Locate the cell with the specified text and output its [x, y] center coordinate. 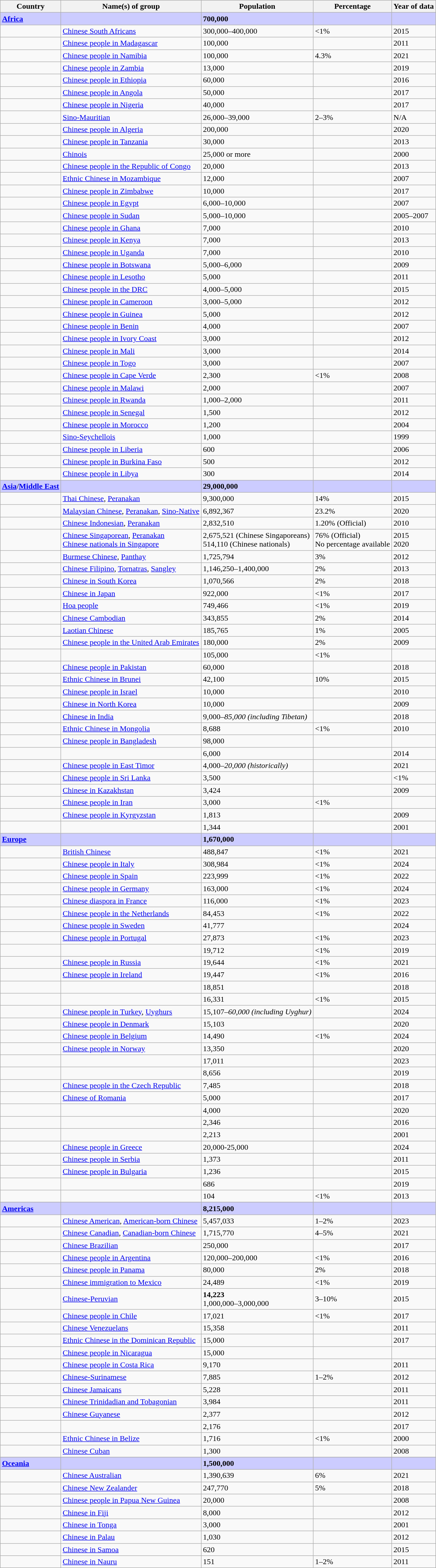
27,873 [257, 938]
17,011 [257, 1061]
3,500 [257, 778]
16,331 [257, 999]
2,300 [257, 376]
Chinese American, American-born Chinese [131, 1221]
Chinese people in Sri Lanka [131, 778]
Ethnic Chinese in Brunei [131, 679]
Chinese people in Israel [131, 692]
23.2% [353, 511]
247,770 [257, 1488]
Year of data [414, 6]
Chinese Filipino, Tornatras, Sangley [131, 569]
Chinese in North Korea [131, 704]
600 [257, 449]
British Chinese [131, 852]
1,000–2,000 [257, 400]
488,847 [257, 852]
Chinese in Samoa [131, 1549]
Oceania [31, 1463]
Chinese in Palau [131, 1537]
Chinese people in Cape Verde [131, 376]
1,344 [257, 827]
2–3% [353, 117]
1,725,794 [257, 556]
Chinese people in Egypt [131, 203]
Chinese people in Botswana [131, 265]
Africa [31, 19]
20,000-25,000 [257, 1147]
4,000–5,000 [257, 289]
Chinese people in the Netherlands [131, 913]
1,390,639 [257, 1476]
1,030 [257, 1537]
Chinese in Nauru [131, 1562]
13,000 [257, 68]
9,300,000 [257, 498]
151 [257, 1562]
80,000 [257, 1270]
29,000,000 [257, 486]
Chinese people in Spain [131, 876]
343,855 [257, 618]
Name(s) of group [131, 6]
14,490 [257, 1036]
41,777 [257, 925]
Chinese people in Rwanda [131, 400]
6,892,367 [257, 511]
1% [353, 630]
14% [353, 498]
Chinese Australian [131, 1476]
Chinese Singaporean, Peranakan Chinese nationals in Singapore [131, 540]
13,350 [257, 1049]
Chinese in Japan [131, 593]
180,000 [257, 643]
Chinese people in Costa Rica [131, 1365]
Chinese people in Burkina Faso [131, 462]
Chinese people in Angola [131, 92]
105,000 [257, 655]
Chinese Brazilian [131, 1245]
Malaysian Chinese, Peranakan, Sino-Native [131, 511]
2,000 [257, 388]
Chinese people in Zambia [131, 68]
Chinese people in Norway [131, 1049]
Chinese people in Chile [131, 1316]
Chinese in Fiji [131, 1512]
15,107–60,000 (including Uyghur) [257, 1012]
5,000–10,000 [257, 216]
200,000 [257, 129]
Chinese people in Bulgaria [131, 1172]
1,200 [257, 425]
Chinese people in Panama [131, 1270]
19,712 [257, 950]
163,000 [257, 889]
Chinese people in Namibia [131, 56]
500 [257, 462]
Chinese diaspora in France [131, 901]
Asia/Middle East [31, 486]
5,457,033 [257, 1221]
1,715,770 [257, 1233]
4,000–20,000 (historically) [257, 766]
Chinese Canadian, Canadian-born Chinese [131, 1233]
223,999 [257, 876]
Chinese people in Mali [131, 351]
Chinese people in Tanzania [131, 142]
6,000 [257, 753]
1.20% (Official) [353, 523]
Chinese people in Germany [131, 889]
8,688 [257, 729]
Chinese people in Kenya [131, 240]
Chinese people in Italy [131, 864]
250,000 [257, 1245]
Ethnic Chinese in the Dominican Republic [131, 1340]
2005–2007 [414, 216]
Chinese people in Guinea [131, 314]
Chinese people in Uganda [131, 252]
Chinese New Zealander [131, 1488]
Chinese people in Togo [131, 363]
Chinese in India [131, 716]
Chinese people in the Czech Republic [131, 1085]
5,228 [257, 1390]
Chinese Cambodian [131, 618]
Ethnic Chinese in Mongolia [131, 729]
Chinese people in Iran [131, 803]
24,489 [257, 1282]
Chinese people in Russia [131, 963]
686 [257, 1184]
Chinese people in the United Arab Emirates [131, 643]
Chinese people in Serbia [131, 1159]
26,000–39,000 [257, 117]
Chinese South Africans [131, 31]
Chinese Guyanese [131, 1414]
8,656 [257, 1073]
120,000–200,000 [257, 1258]
30,000 [257, 142]
Population [257, 6]
1,500,000 [257, 1463]
Chinese people in Ireland [131, 975]
Chinese people in Kyrgyzstan [131, 815]
Chinese people in Morocco [131, 425]
2,832,510 [257, 523]
2006 [414, 449]
Chinese Cuban [131, 1451]
Chinese people in Bangladesh [131, 741]
620 [257, 1549]
6% [353, 1476]
2,675,521 (Chinese Singaporeans) 514,110 (Chinese nationals) [257, 540]
9,170 [257, 1365]
8,000 [257, 1512]
700,000 [257, 19]
Chinese people in Ghana [131, 228]
1,716 [257, 1439]
Chinese Jamaicans [131, 1390]
Chinese people in the DRC [131, 289]
3% [353, 556]
7,485 [257, 1085]
Chinese in Tonga [131, 1525]
Europe [31, 839]
1,813 [257, 815]
104 [257, 1196]
5,000–6,000 [257, 265]
Chinese people in Liberia [131, 449]
Chinese in South Korea [131, 581]
1,500 [257, 412]
Chinese people in the Republic of Congo [131, 166]
2,346 [257, 1122]
40,000 [257, 105]
Chinese of Romania [131, 1098]
50,000 [257, 92]
1,300 [257, 1451]
Chinese immigration to Mexico [131, 1282]
Country [31, 6]
12,000 [257, 179]
Chinese people in Malawi [131, 388]
1999 [414, 437]
300 [257, 474]
Sino-Mauritian [131, 117]
Sino-Seychellois [131, 437]
10% [353, 679]
3,424 [257, 790]
116,000 [257, 901]
922,000 [257, 593]
Chinese people in Portugal [131, 938]
17,021 [257, 1316]
Chinese people in Lesotho [131, 277]
5% [353, 1488]
42,100 [257, 679]
15,103 [257, 1024]
76% (Official) No percentage available [353, 540]
Chinese people in Argentina [131, 1258]
3,984 [257, 1402]
Hoa people [131, 606]
4.3% [353, 56]
Chinese Venezuelans [131, 1328]
2,176 [257, 1426]
Chinese people in Madagascar [131, 43]
1,373 [257, 1159]
15,358 [257, 1328]
1,070,566 [257, 581]
Burmese Chinese, Panthay [131, 556]
Laotian Chinese [131, 630]
Chinese people in Cameroon [131, 302]
Thai Chinese, Peranakan [131, 498]
14,2231,000,000–3,000,000 [257, 1299]
308,984 [257, 864]
8,215,000 [257, 1209]
1,000 [257, 437]
Chinois [131, 154]
7,885 [257, 1377]
3,000–5,000 [257, 302]
Chinese people in Belgium [131, 1036]
N/A [414, 117]
Chinese in Kazakhstan [131, 790]
Chinese people in Nigeria [131, 105]
Chinese people in Algeria [131, 129]
Chinese people in Senegal [131, 412]
Chinese-Peruvian [131, 1299]
25,000 or more [257, 154]
1,670,000 [257, 839]
3–10% [353, 1299]
4–5% [353, 1233]
Ethnic Chinese in Belize [131, 1439]
Percentage [353, 6]
19,447 [257, 975]
Chinese people in Turkey, Uyghurs [131, 1012]
185,765 [257, 630]
Chinese Indonesian, Peranakan [131, 523]
2,213 [257, 1135]
19,644 [257, 963]
Chinese people in Sweden [131, 925]
2,377 [257, 1414]
Americas [31, 1209]
Chinese people in Papua New Guinea [131, 1500]
749,466 [257, 606]
Chinese people in Sudan [131, 216]
84,453 [257, 913]
Chinese people in Ivory Coast [131, 338]
Chinese people in Greece [131, 1147]
9,000–85,000 (including Tibetan) [257, 716]
2015 2020 [414, 540]
Chinese people in East Timor [131, 766]
Chinese people in Zimbabwe [131, 191]
6,000–10,000 [257, 203]
1,146,250–1,400,000 [257, 569]
Chinese people in Nicaragua [131, 1353]
Chinese people in Pakistan [131, 667]
1,236 [257, 1172]
Chinese-Surinamese [131, 1377]
Ethnic Chinese in Mozambique [131, 179]
Chinese people in Ethiopia [131, 80]
Chinese people in Libya [131, 474]
Chinese Trinidadian and Tobagonian [131, 1402]
2005 [414, 630]
Chinese people in Benin [131, 326]
300,000–400,000 [257, 31]
18,851 [257, 987]
98,000 [257, 741]
Chinese people in Denmark [131, 1024]
2004 [414, 425]
